Detect which cell encompasses the target text, then output its [x, y] center coordinate. 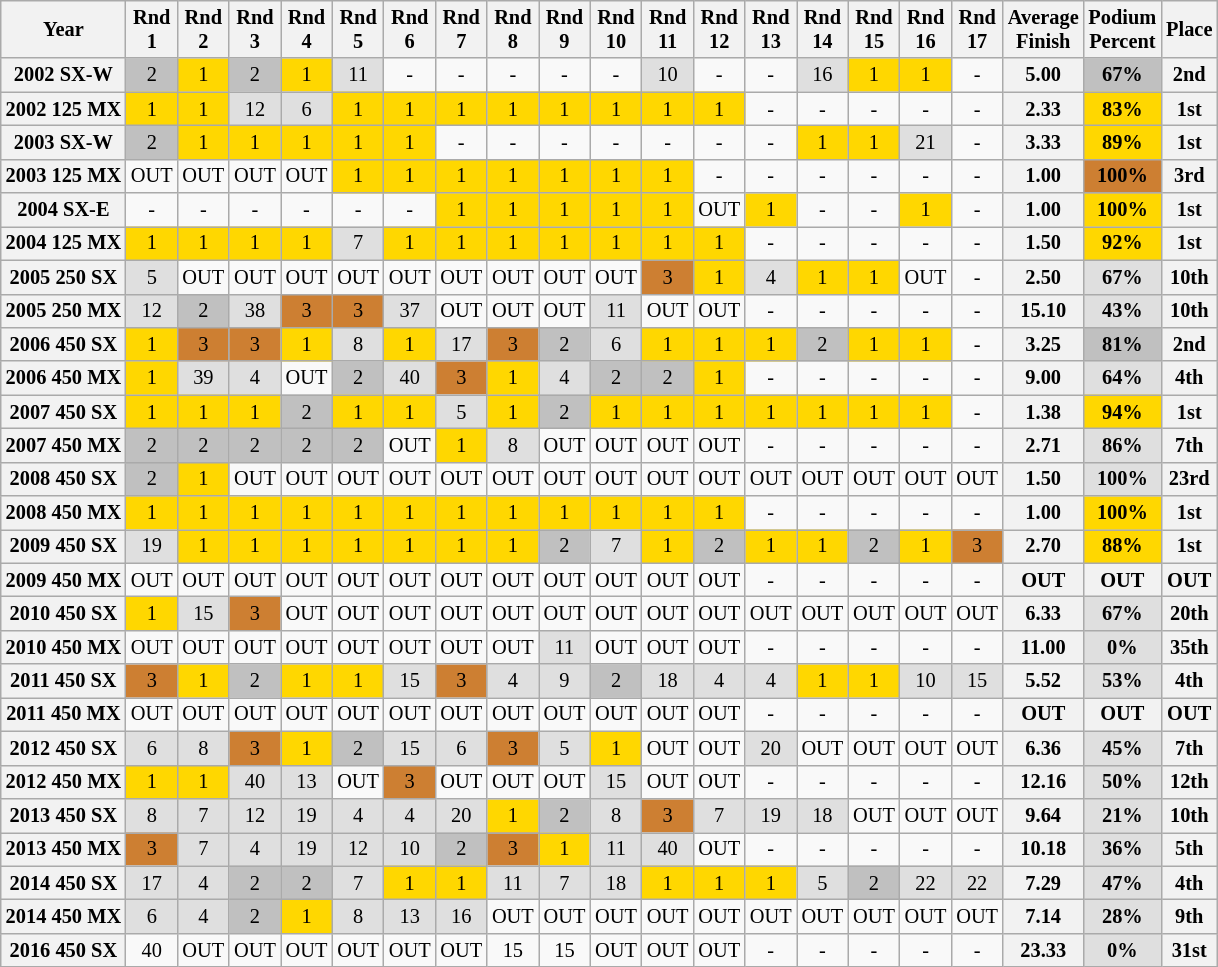
92% [1123, 243]
5.00 [1044, 75]
53% [1123, 681]
Rnd6 [410, 29]
Rnd17 [977, 29]
Rnd13 [771, 29]
2008 450 SX [64, 479]
PodiumPercent [1123, 29]
81% [1123, 344]
2.71 [1044, 445]
9th [1189, 916]
37 [410, 311]
2011 450 SX [64, 681]
20th [1189, 613]
Rnd5 [358, 29]
10.18 [1044, 849]
Rnd9 [565, 29]
5.52 [1044, 681]
15.10 [1044, 311]
9.64 [1044, 815]
2006 450 MX [64, 378]
6.36 [1044, 748]
89% [1123, 142]
31st [1189, 950]
7.29 [1044, 883]
2004 125 MX [64, 243]
6.33 [1044, 613]
2014 450 MX [64, 916]
35th [1189, 647]
23.33 [1044, 950]
2007 450 MX [64, 445]
Rnd4 [307, 29]
5th [1189, 849]
64% [1123, 378]
Rnd7 [461, 29]
28% [1123, 916]
2007 450 SX [64, 412]
2013 450 MX [64, 849]
2014 450 SX [64, 883]
2011 450 MX [64, 714]
50% [1123, 782]
86% [1123, 445]
2012 450 MX [64, 782]
Rnd1 [152, 29]
Rnd3 [255, 29]
39 [204, 378]
2005 250 MX [64, 311]
21% [1123, 815]
2002 125 MX [64, 109]
2006 450 SX [64, 344]
12th [1189, 782]
Year [64, 29]
2012 450 SX [64, 748]
2.50 [1044, 277]
88% [1123, 546]
Rnd11 [668, 29]
38 [255, 311]
83% [1123, 109]
AverageFinish [1044, 29]
2008 450 MX [64, 513]
Rnd14 [823, 29]
2.70 [1044, 546]
47% [1123, 883]
3.33 [1044, 142]
2003 SX-W [64, 142]
Rnd2 [204, 29]
3.25 [1044, 344]
2003 125 MX [64, 176]
2004 SX-E [64, 210]
2002 SX-W [64, 75]
43% [1123, 311]
2.33 [1044, 109]
23rd [1189, 479]
2010 450 MX [64, 647]
3rd [1189, 176]
11.00 [1044, 647]
9.00 [1044, 378]
2010 450 SX [64, 613]
Rnd15 [874, 29]
2005 250 SX [64, 277]
21 [926, 142]
Rnd10 [616, 29]
1.38 [1044, 412]
Place [1189, 29]
12.16 [1044, 782]
2013 450 SX [64, 815]
9 [565, 681]
7.14 [1044, 916]
2009 450 SX [64, 546]
2009 450 MX [64, 580]
94% [1123, 412]
Rnd8 [513, 29]
45% [1123, 748]
Rnd12 [719, 29]
2016 450 SX [64, 950]
Rnd16 [926, 29]
36% [1123, 849]
